From the cell containing the given text, extract its center point as (x, y) coordinate. 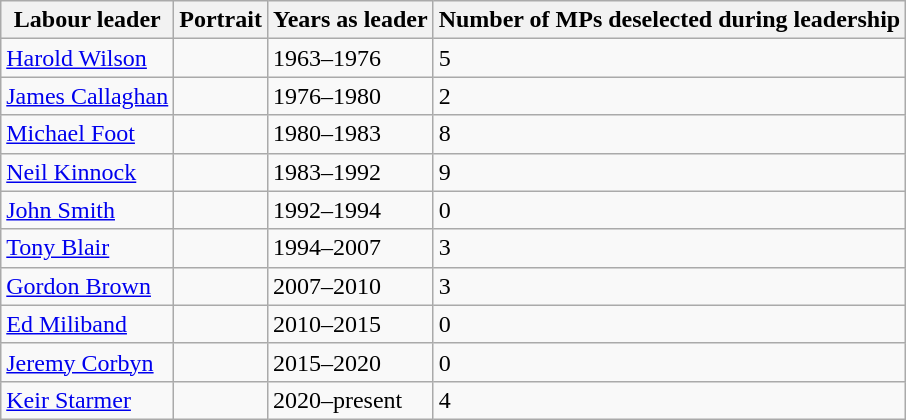
Keir Starmer (88, 400)
1976–1980 (350, 96)
8 (670, 134)
Portrait (221, 20)
1963–1976 (350, 58)
Gordon Brown (88, 286)
Tony Blair (88, 248)
1980–1983 (350, 134)
Years as leader (350, 20)
2 (670, 96)
5 (670, 58)
Harold Wilson (88, 58)
1992–1994 (350, 210)
Ed Miliband (88, 324)
1983–1992 (350, 172)
2007–2010 (350, 286)
Number of MPs deselected during leadership (670, 20)
2015–2020 (350, 362)
James Callaghan (88, 96)
2010–2015 (350, 324)
Labour leader (88, 20)
John Smith (88, 210)
9 (670, 172)
2020–present (350, 400)
Neil Kinnock (88, 172)
Jeremy Corbyn (88, 362)
1994–2007 (350, 248)
4 (670, 400)
Michael Foot (88, 134)
